Locate the cell with the specified text and output its (X, Y) center coordinate. 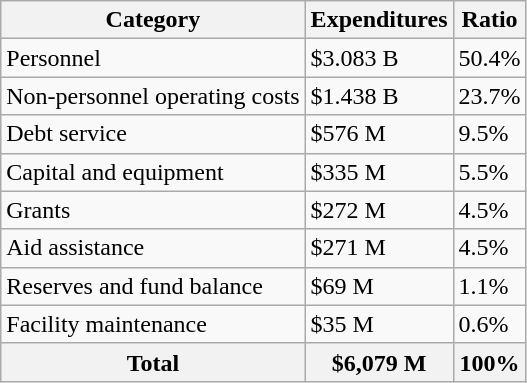
$576 M (379, 134)
Facility maintenance (153, 324)
$69 M (379, 286)
50.4% (490, 58)
Capital and equipment (153, 172)
Reserves and fund balance (153, 286)
Debt service (153, 134)
Aid assistance (153, 248)
Ratio (490, 20)
$272 M (379, 210)
1.1% (490, 286)
100% (490, 362)
Personnel (153, 58)
Grants (153, 210)
$335 M (379, 172)
$6,079 M (379, 362)
$271 M (379, 248)
9.5% (490, 134)
0.6% (490, 324)
Expenditures (379, 20)
$3.083 B (379, 58)
23.7% (490, 96)
Non-personnel operating costs (153, 96)
5.5% (490, 172)
Total (153, 362)
$1.438 B (379, 96)
$35 M (379, 324)
Category (153, 20)
